Pinpoint the cell where the given text exists, returning its (x, y) midpoint coordinate. 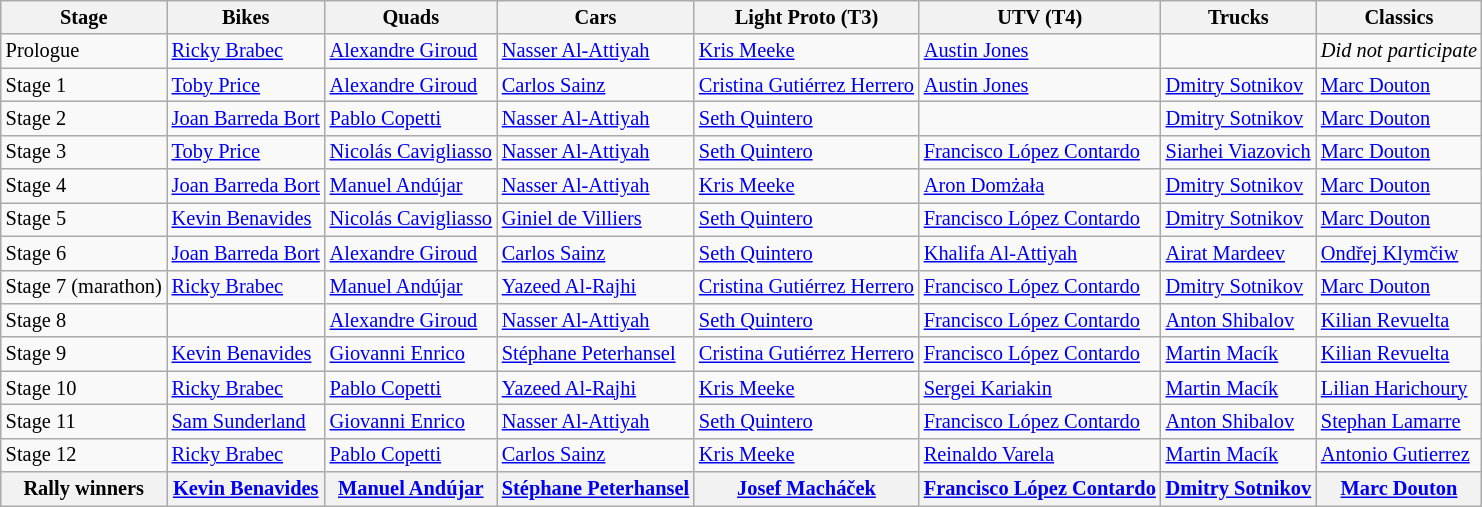
Ondřej Klymčiw (1399, 253)
Sam Sunderland (246, 421)
Trucks (1238, 17)
Aron Domżała (1040, 186)
Light Proto (T3) (806, 17)
Quads (411, 17)
Stage 7 (marathon) (84, 287)
Stage 1 (84, 85)
Stage 8 (84, 320)
Stage 9 (84, 354)
Bikes (246, 17)
Stage 11 (84, 421)
Cars (596, 17)
Stage 12 (84, 455)
Antonio Gutierrez (1399, 455)
Stage 6 (84, 253)
Josef Macháček (806, 489)
Classics (1399, 17)
Stage 5 (84, 219)
Stage 10 (84, 388)
Airat Mardeev (1238, 253)
Stage 4 (84, 186)
Giniel de Villiers (596, 219)
Siarhei Viazovich (1238, 152)
Rally winners (84, 489)
Sergei Kariakin (1040, 388)
Stage 3 (84, 152)
Stephan Lamarre (1399, 421)
Reinaldo Varela (1040, 455)
Stage (84, 17)
Khalifa Al-Attiyah (1040, 253)
UTV (T4) (1040, 17)
Did not participate (1399, 51)
Stage 2 (84, 118)
Prologue (84, 51)
Lilian Harichoury (1399, 388)
